Pinpoint the cell where the given text exists, returning its [X, Y] midpoint coordinate. 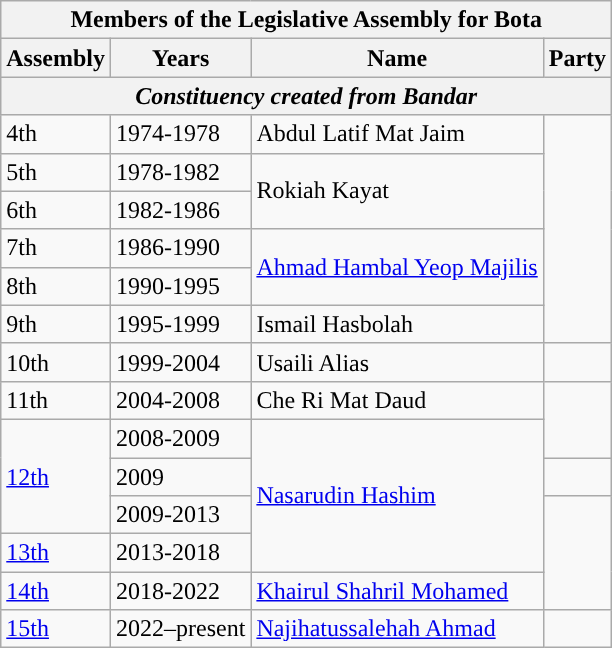
6th [56, 210]
14th [56, 591]
11th [56, 400]
9th [56, 324]
10th [56, 362]
5th [56, 172]
Usaili Alias [397, 362]
Members of the Legislative Assembly for Bota [306, 20]
12th [56, 476]
1995-1999 [180, 324]
Che Ri Mat Daud [397, 400]
7th [56, 248]
Name [397, 58]
1982-1986 [180, 210]
Khairul Shahril Mohamed [397, 591]
2009 [180, 477]
1990-1995 [180, 286]
Ahmad Hambal Yeop Majilis [397, 267]
1986-1990 [180, 248]
2013-2018 [180, 553]
Assembly [56, 58]
Ismail Hasbolah [397, 324]
4th [56, 134]
2018-2022 [180, 591]
1999-2004 [180, 362]
Constituency created from Bandar [306, 96]
Party [577, 58]
Years [180, 58]
2008-2009 [180, 438]
2022–present [180, 629]
2004-2008 [180, 400]
Nasarudin Hashim [397, 495]
15th [56, 629]
2009-2013 [180, 515]
8th [56, 286]
1978-1982 [180, 172]
13th [56, 553]
Abdul Latif Mat Jaim [397, 134]
Najihatussalehah Ahmad [397, 629]
1974-1978 [180, 134]
Rokiah Kayat [397, 191]
